Pinpoint the cell where the given text exists, returning its (X, Y) midpoint coordinate. 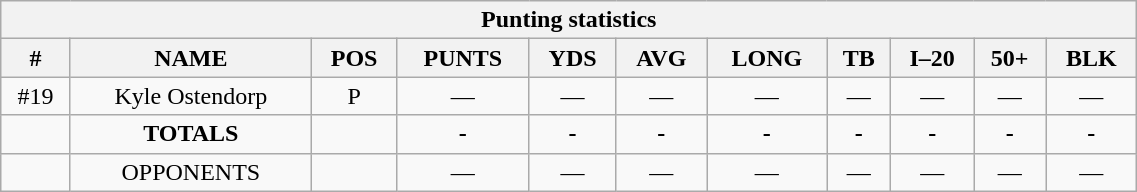
LONG (768, 58)
POS (354, 58)
TB (859, 58)
AVG (661, 58)
50+ (1010, 58)
#19 (36, 96)
I–20 (932, 58)
YDS (572, 58)
BLK (1092, 58)
P (354, 96)
TOTALS (190, 134)
# (36, 58)
Punting statistics (569, 20)
PUNTS (463, 58)
OPPONENTS (190, 172)
NAME (190, 58)
Kyle Ostendorp (190, 96)
